For the text-containing cell, return its midpoint in (X, Y) coordinate format. 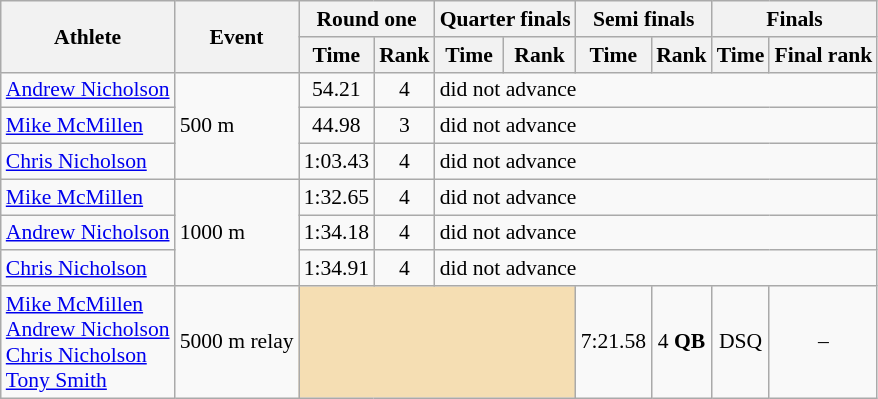
– (823, 342)
Athlete (88, 36)
1000 m (237, 232)
Finals (795, 19)
Final rank (823, 55)
Mike McMillenAndrew NicholsonChris NicholsonTony Smith (88, 342)
3 (404, 126)
DSQ (741, 342)
1:03.43 (336, 162)
Quarter finals (506, 19)
54.21 (336, 90)
44.98 (336, 126)
1:32.65 (336, 197)
Event (237, 36)
500 m (237, 126)
7:21.58 (614, 342)
4 QB (682, 342)
5000 m relay (237, 342)
Semi finals (644, 19)
Round one (367, 19)
1:34.91 (336, 269)
1:34.18 (336, 233)
